From the cell containing the given text, extract its center point as (x, y) coordinate. 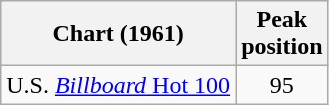
Peakposition (282, 34)
Chart (1961) (118, 34)
U.S. Billboard Hot 100 (118, 85)
95 (282, 85)
